Identify which cell holds the provided text, then report its (x, y) central coordinate. 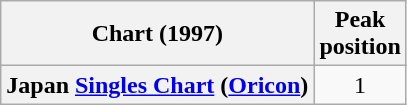
Chart (1997) (158, 34)
1 (360, 85)
Japan Singles Chart (Oricon) (158, 85)
Peakposition (360, 34)
